Return the [x, y] coordinate for the center point of the cell that contains the specified text.  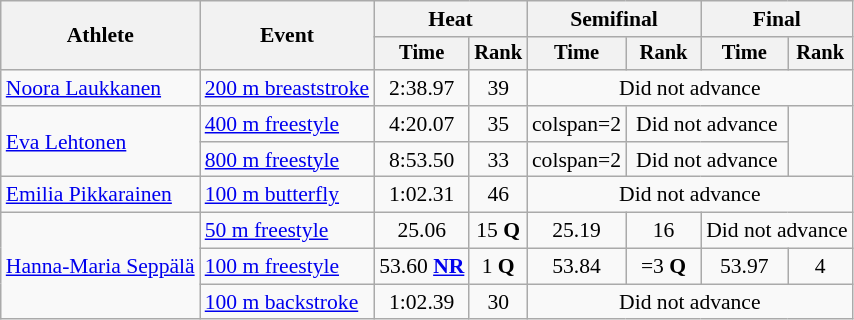
53.84 [576, 267]
4 [820, 267]
Semifinal [614, 19]
100 m butterfly [287, 195]
Event [287, 36]
100 m freestyle [287, 267]
800 m freestyle [287, 160]
4:20.07 [422, 124]
25.19 [576, 231]
100 m backstroke [287, 302]
53.60 NR [422, 267]
39 [498, 88]
1:02.39 [422, 302]
Heat [450, 19]
15 Q [498, 231]
33 [498, 160]
Eva Lehtonen [100, 142]
1:02.31 [422, 195]
1 Q [498, 267]
=3 Q [664, 267]
30 [498, 302]
400 m freestyle [287, 124]
Emilia Pikkarainen [100, 195]
200 m breaststroke [287, 88]
35 [498, 124]
Hanna-Maria Seppälä [100, 266]
2:38.97 [422, 88]
50 m freestyle [287, 231]
16 [664, 231]
46 [498, 195]
Athlete [100, 36]
25.06 [422, 231]
53.97 [744, 267]
8:53.50 [422, 160]
Final [777, 19]
Noora Laukkanen [100, 88]
